Provide the (x, y) coordinate of the cell's center where the given text is located.  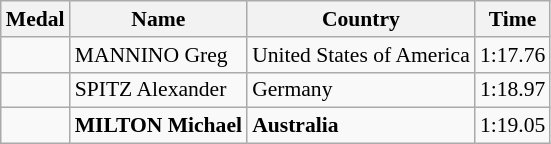
Time (512, 19)
Name (158, 19)
MILTON Michael (158, 126)
1:17.76 (512, 55)
Medal (36, 19)
SPITZ Alexander (158, 90)
Country (361, 19)
Germany (361, 90)
1:18.97 (512, 90)
MANNINO Greg (158, 55)
Australia (361, 126)
1:19.05 (512, 126)
United States of America (361, 55)
